From the cell containing the given text, extract its center point as (X, Y) coordinate. 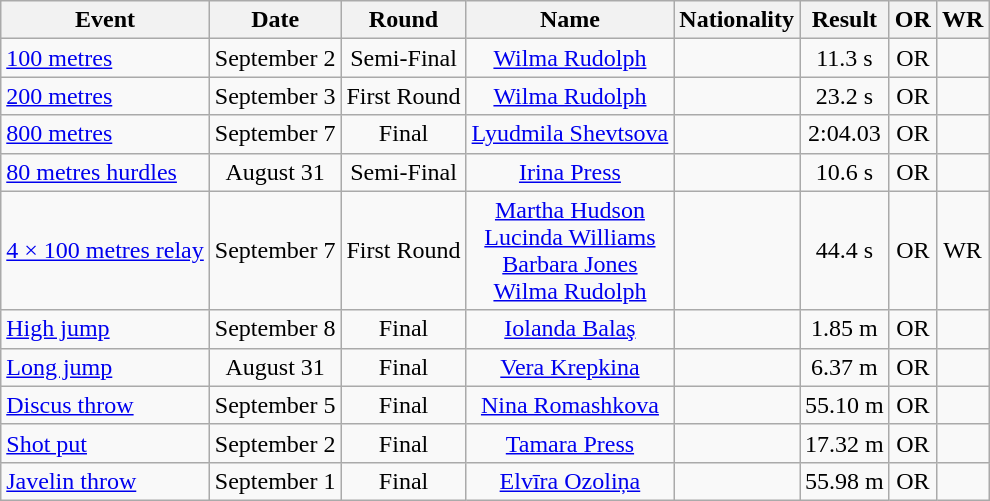
Lyudmila Shevtsova (570, 134)
200 metres (106, 96)
17.32 m (845, 443)
Tamara Press (570, 443)
September 1 (275, 481)
Vera Krepkina (570, 367)
55.98 m (845, 481)
Name (570, 20)
800 metres (106, 134)
11.3 s (845, 58)
10.6 s (845, 172)
Javelin throw (106, 481)
4 × 100 metres relay (106, 250)
Shot put (106, 443)
September 8 (275, 329)
Round (404, 20)
1.85 m (845, 329)
6.37 m (845, 367)
55.10 m (845, 405)
Date (275, 20)
Discus throw (106, 405)
80 metres hurdles (106, 172)
23.2 s (845, 96)
2:04.03 (845, 134)
September 3 (275, 96)
100 metres (106, 58)
Result (845, 20)
Long jump (106, 367)
44.4 s (845, 250)
Nationality (737, 20)
High jump (106, 329)
Irina Press (570, 172)
Event (106, 20)
Elvīra Ozoliņa (570, 481)
September 5 (275, 405)
Iolanda Balaş (570, 329)
Martha HudsonLucinda WilliamsBarbara JonesWilma Rudolph (570, 250)
Nina Romashkova (570, 405)
